Identify which cell holds the provided text, then report its (X, Y) central coordinate. 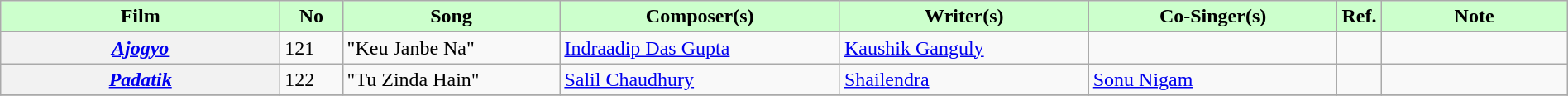
Ref. (1360, 17)
No (311, 17)
Film (141, 17)
Co-Singer(s) (1212, 17)
Composer(s) (700, 17)
"Keu Janbe Na" (452, 48)
Note (1474, 17)
Kaushik Ganguly (964, 48)
Salil Chaudhury (700, 79)
Writer(s) (964, 17)
Sonu Nigam (1212, 79)
Ajogyo (141, 48)
Indraadip Das Gupta (700, 48)
122 (311, 79)
Padatik (141, 79)
121 (311, 48)
Song (452, 17)
Shailendra (964, 79)
"Tu Zinda Hain" (452, 79)
